Capture the cell that displays the provided text and extract its (x, y) central coordinate. 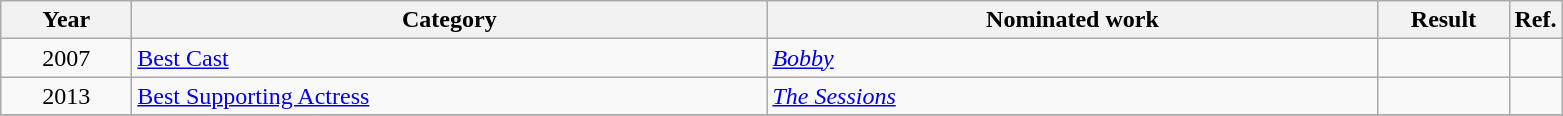
Best Supporting Actress (450, 96)
Result (1444, 20)
Year (66, 20)
Nominated work (1072, 20)
Ref. (1536, 20)
Best Cast (450, 58)
2013 (66, 96)
Category (450, 20)
The Sessions (1072, 96)
Bobby (1072, 58)
2007 (66, 58)
